Detect which cell encompasses the target text, then output its [x, y] center coordinate. 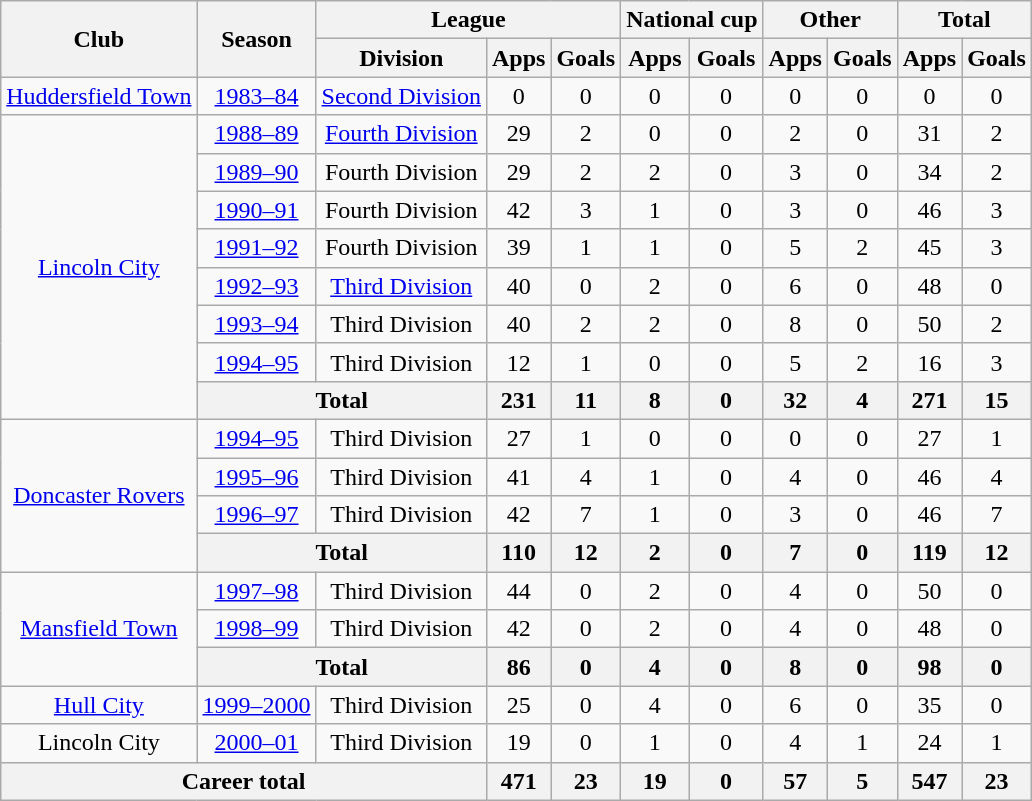
Season [256, 39]
1998–99 [256, 629]
31 [929, 134]
15 [997, 400]
1996–97 [256, 515]
98 [929, 667]
Division [401, 58]
League [468, 20]
Club [99, 39]
45 [929, 248]
24 [929, 743]
11 [586, 400]
Mansfield Town [99, 629]
25 [518, 705]
119 [929, 553]
Career total [244, 781]
1995–96 [256, 477]
44 [518, 591]
Huddersfield Town [99, 96]
1993–94 [256, 324]
1991–92 [256, 248]
39 [518, 248]
110 [518, 553]
1997–98 [256, 591]
Doncaster Rovers [99, 495]
Other [830, 20]
32 [795, 400]
Second Division [401, 96]
National cup [692, 20]
35 [929, 705]
1988–89 [256, 134]
16 [929, 362]
1999–2000 [256, 705]
1983–84 [256, 96]
34 [929, 172]
1989–90 [256, 172]
271 [929, 400]
57 [795, 781]
1990–91 [256, 210]
1992–93 [256, 286]
Hull City [99, 705]
547 [929, 781]
86 [518, 667]
471 [518, 781]
231 [518, 400]
2000–01 [256, 743]
41 [518, 477]
